Locate the cell with the specified text and output its (x, y) center coordinate. 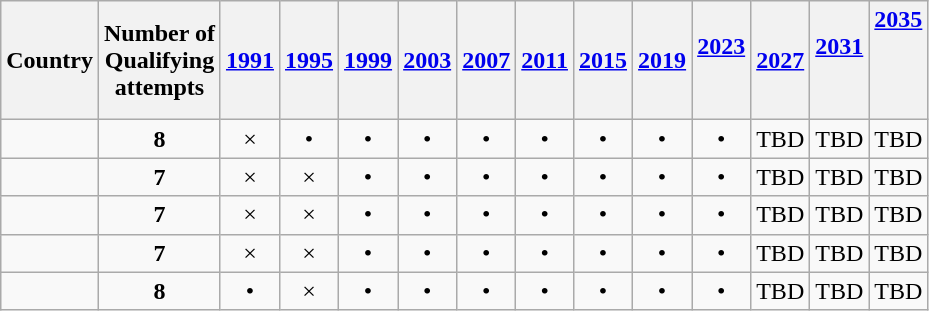
2015 (602, 60)
2035 (898, 60)
1991 (250, 60)
Number of Qualifying attempts (159, 60)
2003 (428, 60)
2027 (780, 60)
1999 (368, 60)
2007 (486, 60)
Country (50, 60)
2011 (545, 60)
1995 (308, 60)
2031 (840, 60)
2023 (722, 60)
2019 (662, 60)
